Extract the (X, Y) coordinate from the center of the cell holding the provided text.  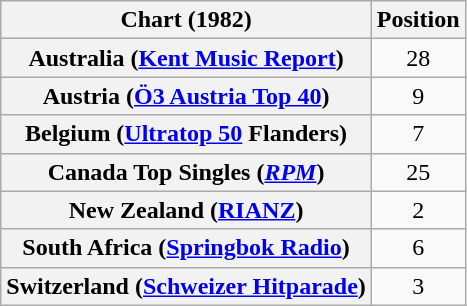
Position (418, 20)
Austria (Ö3 Austria Top 40) (186, 96)
7 (418, 134)
Australia (Kent Music Report) (186, 58)
Switzerland (Schweizer Hitparade) (186, 286)
6 (418, 248)
28 (418, 58)
3 (418, 286)
Belgium (Ultratop 50 Flanders) (186, 134)
9 (418, 96)
South Africa (Springbok Radio) (186, 248)
2 (418, 210)
New Zealand (RIANZ) (186, 210)
25 (418, 172)
Canada Top Singles (RPM) (186, 172)
Chart (1982) (186, 20)
